Detect which cell encompasses the target text, then output its [x, y] center coordinate. 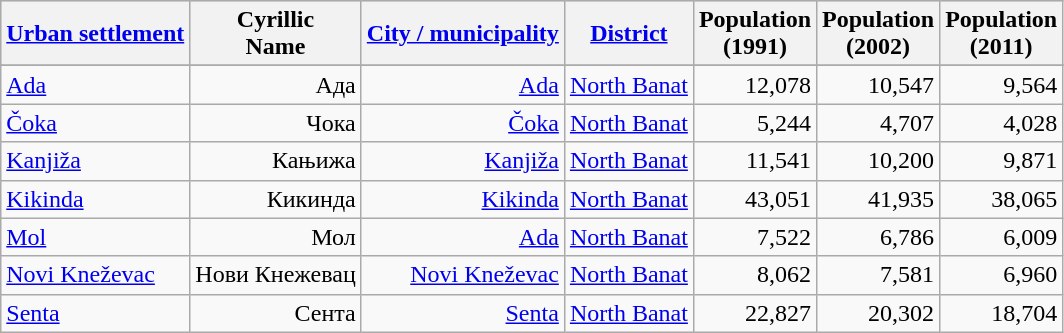
41,935 [878, 199]
12,078 [754, 85]
Population(2002) [878, 34]
Population(1991) [754, 34]
City / municipality [462, 34]
Чока [276, 123]
Urban settlement [96, 34]
Сента [276, 313]
Кикинда [276, 199]
Ада [276, 85]
4,028 [1002, 123]
38,065 [1002, 199]
District [628, 34]
20,302 [878, 313]
9,871 [1002, 161]
6,960 [1002, 275]
11,541 [754, 161]
10,200 [878, 161]
10,547 [878, 85]
Mol [96, 237]
22,827 [754, 313]
6,009 [1002, 237]
Мол [276, 237]
7,522 [754, 237]
Нови Кнежевац [276, 275]
5,244 [754, 123]
43,051 [754, 199]
Population(2011) [1002, 34]
9,564 [1002, 85]
18,704 [1002, 313]
6,786 [878, 237]
CyrillicName [276, 34]
Кањижа [276, 161]
7,581 [878, 275]
4,707 [878, 123]
8,062 [754, 275]
